For the text-containing cell, return its midpoint in [X, Y] coordinate format. 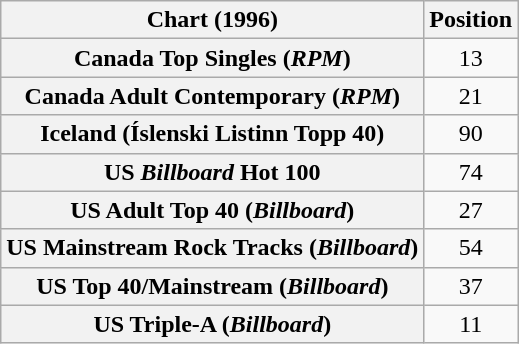
11 [471, 324]
US Top 40/Mainstream (Billboard) [212, 286]
Position [471, 20]
US Triple-A (Billboard) [212, 324]
US Mainstream Rock Tracks (Billboard) [212, 248]
Canada Top Singles (RPM) [212, 58]
27 [471, 210]
74 [471, 172]
90 [471, 134]
13 [471, 58]
Chart (1996) [212, 20]
US Adult Top 40 (Billboard) [212, 210]
Iceland (Íslenski Listinn Topp 40) [212, 134]
54 [471, 248]
Canada Adult Contemporary (RPM) [212, 96]
21 [471, 96]
US Billboard Hot 100 [212, 172]
37 [471, 286]
